Find where the given text appears and provide that cell's center as [X, Y] coordinate. 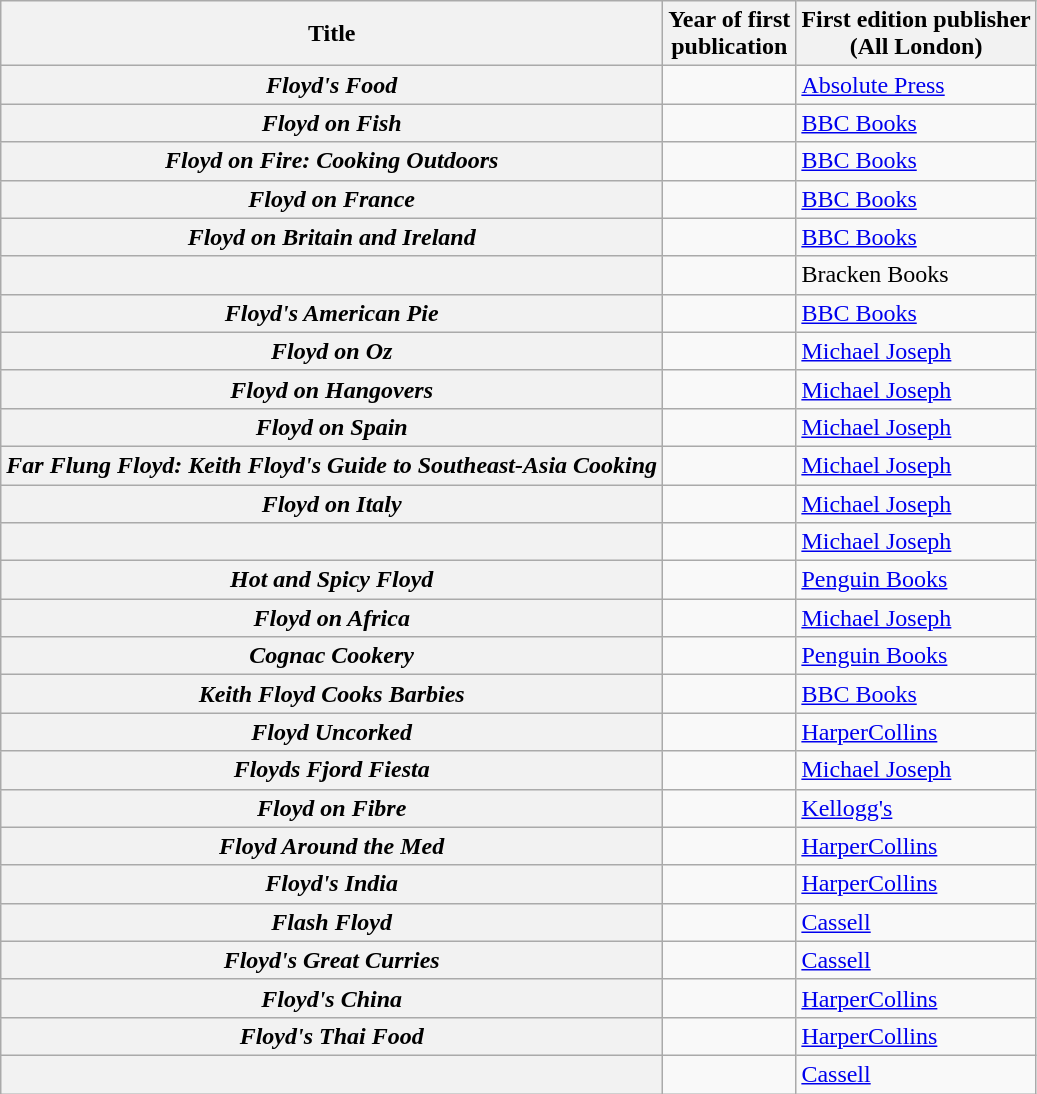
Floyd on Hangovers [332, 389]
Floyd on Fire: Cooking Outdoors [332, 161]
Floyd on Africa [332, 618]
Far Flung Floyd: Keith Floyd's Guide to Southeast-Asia Cooking [332, 465]
Floyd on Italy [332, 503]
Bracken Books [916, 275]
Floyd on Fish [332, 123]
Title [332, 34]
Cognac Cookery [332, 656]
Floyd on Fibre [332, 808]
First edition publisher(All London) [916, 34]
Floyd on Oz [332, 351]
Hot and Spicy Floyd [332, 580]
Absolute Press [916, 85]
Flash Floyd [332, 922]
Floyds Fjord Fiesta [332, 770]
Floyd's China [332, 998]
Year of firstpublication [730, 34]
Floyd on Spain [332, 427]
Floyd's Thai Food [332, 1036]
Floyd's Food [332, 85]
Keith Floyd Cooks Barbies [332, 694]
Floyd Around the Med [332, 846]
Floyd on Britain and Ireland [332, 237]
Kellogg's [916, 808]
Floyd's India [332, 884]
Floyd's Great Curries [332, 960]
Floyd's American Pie [332, 313]
Floyd on France [332, 199]
Floyd Uncorked [332, 732]
